Scan for the cell matching the given text and deliver its [X, Y] coordinate at center. 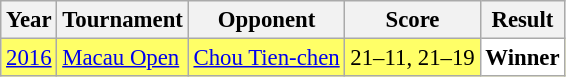
Year [29, 20]
Opponent [266, 20]
2016 [29, 58]
Macau Open [122, 58]
Tournament [122, 20]
Winner [522, 58]
Chou Tien-chen [266, 58]
21–11, 21–19 [412, 58]
Score [412, 20]
Result [522, 20]
